Return the [x, y] coordinate for the center point of the cell that contains the specified text.  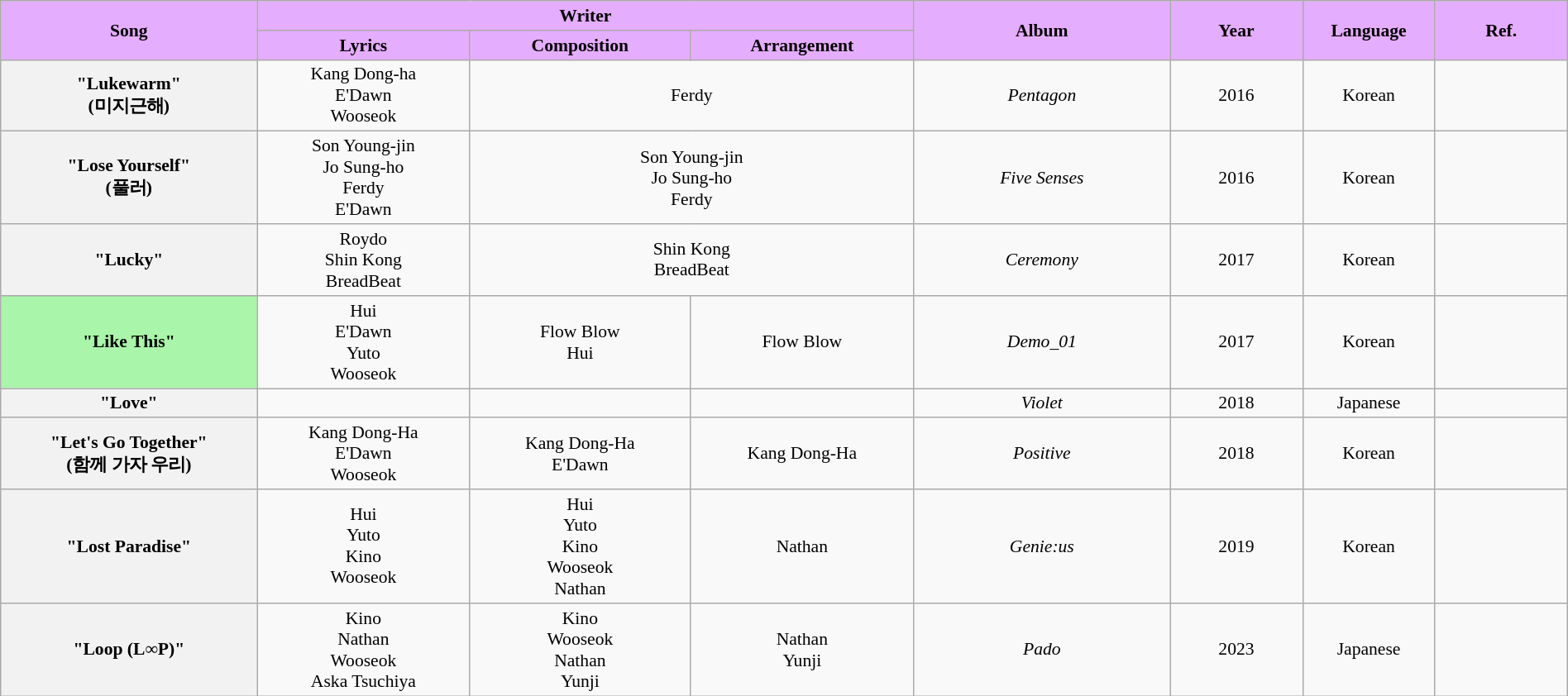
"Let's Go Together" (함께 가자 우리) [129, 453]
Ceremony [1042, 260]
Nathan [802, 546]
Kang Dong-HaE'DawnWooseok [364, 453]
Demo_01 [1042, 341]
Pentagon [1042, 96]
Genie:us [1042, 546]
"Lose Yourself" (풀러) [129, 178]
Arrangement [802, 45]
KinoWooseokNathanYunji [581, 649]
Album [1042, 30]
"Lucky" [129, 260]
KinoNathanWooseokAska Tsuchiya [364, 649]
Son Young-jinJo Sung-hoFerdyE'Dawn [364, 178]
Son Young-jinJo Sung-hoFerdy [691, 178]
Pado [1042, 649]
HuiE'DawnYutoWooseok [364, 341]
HuiYutoKinoWooseokNathan [581, 546]
Year [1236, 30]
Lyrics [364, 45]
Kang Dong-HaE'Dawn [581, 453]
2019 [1236, 546]
Violet [1042, 403]
Language [1369, 30]
Ref. [1501, 30]
Kang Dong-Ha [802, 453]
2023 [1236, 649]
HuiYutoKinoWooseok [364, 546]
RoydoShin KongBreadBeat [364, 260]
Song [129, 30]
NathanYunji [802, 649]
Positive [1042, 453]
"Love" [129, 403]
Ferdy [691, 96]
"Lukewarm" (미지근해) [129, 96]
Composition [581, 45]
Flow BlowHui [581, 341]
"Loop (L∞P)" [129, 649]
Five Senses [1042, 178]
Writer [586, 16]
Shin KongBreadBeat [691, 260]
"Like This" [129, 341]
Flow Blow [802, 341]
Kang Dong-haE'DawnWooseok [364, 96]
"Lost Paradise" [129, 546]
